Find where the given text appears and provide that cell's center as (x, y) coordinate. 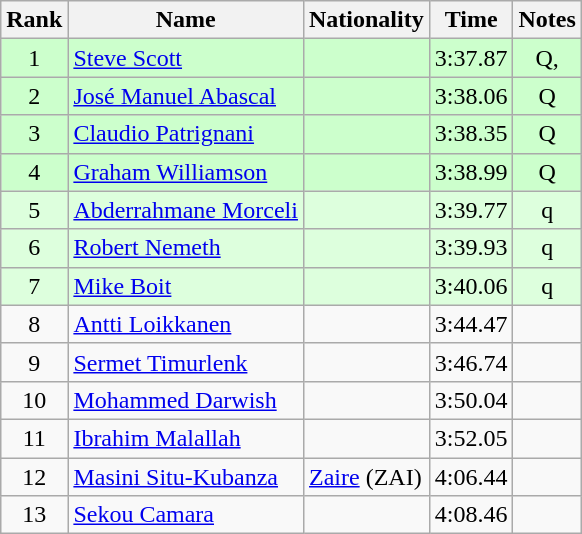
9 (34, 362)
Abderrahmane Morceli (186, 210)
11 (34, 438)
12 (34, 477)
3:44.47 (471, 324)
Ibrahim Malallah (186, 438)
Antti Loikkanen (186, 324)
10 (34, 400)
Masini Situ-Kubanza (186, 477)
Name (186, 20)
Notes (547, 20)
3:39.77 (471, 210)
3:50.04 (471, 400)
6 (34, 248)
Claudio Patrignani (186, 134)
8 (34, 324)
4 (34, 172)
2 (34, 96)
5 (34, 210)
Rank (34, 20)
Q, (547, 58)
3:37.87 (471, 58)
Robert Nemeth (186, 248)
4:08.46 (471, 515)
7 (34, 286)
1 (34, 58)
3:39.93 (471, 248)
Steve Scott (186, 58)
Nationality (366, 20)
Sekou Camara (186, 515)
3:38.99 (471, 172)
3:38.06 (471, 96)
3:52.05 (471, 438)
José Manuel Abascal (186, 96)
3:46.74 (471, 362)
Zaire (ZAI) (366, 477)
Time (471, 20)
3:40.06 (471, 286)
Mike Boit (186, 286)
3:38.35 (471, 134)
Graham Williamson (186, 172)
Mohammed Darwish (186, 400)
3 (34, 134)
4:06.44 (471, 477)
13 (34, 515)
Sermet Timurlenk (186, 362)
